Return [x, y] of the center of cell containing provided text 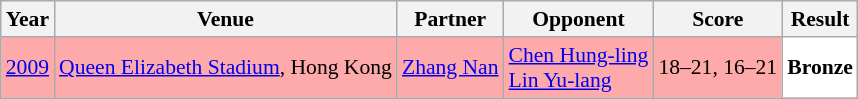
Result [820, 19]
Partner [450, 19]
2009 [28, 68]
Score [718, 19]
Zhang Nan [450, 68]
Bronze [820, 68]
Venue [226, 19]
Queen Elizabeth Stadium, Hong Kong [226, 68]
Year [28, 19]
Opponent [579, 19]
18–21, 16–21 [718, 68]
Chen Hung-ling Lin Yu-lang [579, 68]
